Provide the [X, Y] coordinate of the cell's center where the given text is located.  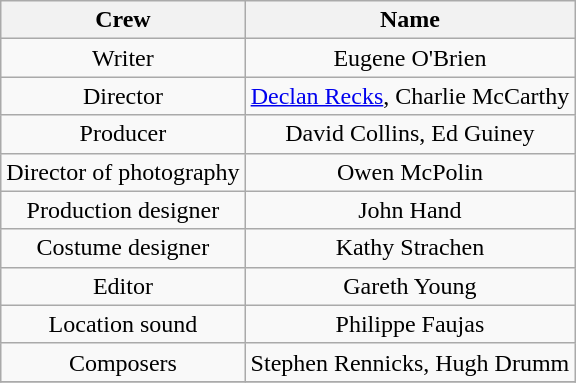
Name [410, 20]
Location sound [123, 324]
Eugene O'Brien [410, 58]
Director of photography [123, 172]
Director [123, 96]
Philippe Faujas [410, 324]
John Hand [410, 210]
Owen McPolin [410, 172]
Costume designer [123, 248]
Production designer [123, 210]
Editor [123, 286]
David Collins, Ed Guiney [410, 134]
Composers [123, 362]
Crew [123, 20]
Writer [123, 58]
Declan Recks, Charlie McCarthy [410, 96]
Stephen Rennicks, Hugh Drumm [410, 362]
Kathy Strachen [410, 248]
Producer [123, 134]
Gareth Young [410, 286]
